Find where the given text appears and provide that cell's center as (X, Y) coordinate. 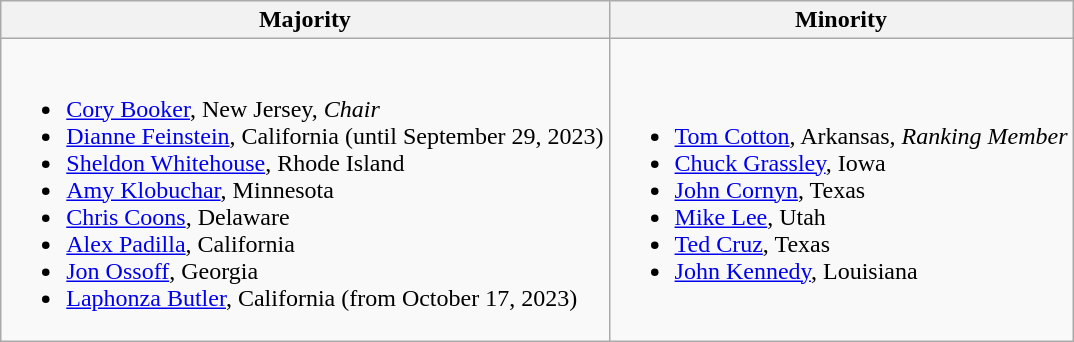
Majority (305, 20)
Minority (841, 20)
Tom Cotton, Arkansas, Ranking MemberChuck Grassley, IowaJohn Cornyn, TexasMike Lee, UtahTed Cruz, TexasJohn Kennedy, Louisiana (841, 190)
